Detect which cell encompasses the target text, then output its (x, y) center coordinate. 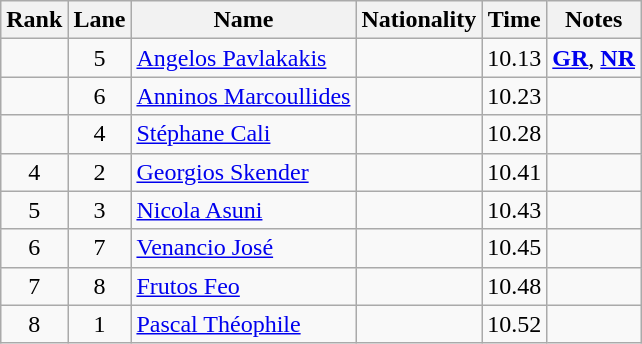
1 (100, 324)
Lane (100, 20)
Time (514, 20)
10.41 (514, 172)
10.45 (514, 248)
Georgios Skender (244, 172)
Name (244, 20)
Nationality (419, 20)
Stéphane Cali (244, 134)
10.48 (514, 286)
Venancio José (244, 248)
Anninos Marcoullides (244, 96)
Nicola Asuni (244, 210)
GR, NR (594, 58)
3 (100, 210)
10.28 (514, 134)
10.43 (514, 210)
Frutos Feo (244, 286)
Notes (594, 20)
Angelos Pavlakakis (244, 58)
Rank (34, 20)
10.52 (514, 324)
Pascal Théophile (244, 324)
2 (100, 172)
10.13 (514, 58)
10.23 (514, 96)
